Detect which cell encompasses the target text, then output its (x, y) center coordinate. 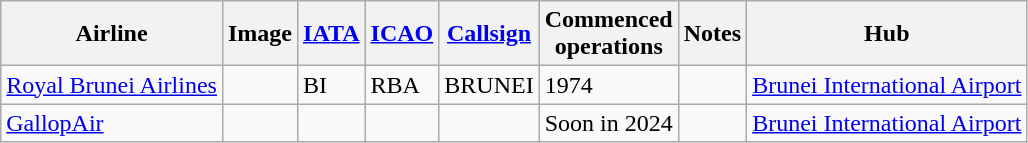
Callsign (489, 34)
Commencedoperations (608, 34)
1974 (608, 85)
Hub (887, 34)
GallopAir (112, 123)
Royal Brunei Airlines (112, 85)
Soon in 2024 (608, 123)
IATA (332, 34)
ICAO (402, 34)
BI (332, 85)
BRUNEI (489, 85)
Notes (712, 34)
Airline (112, 34)
Image (260, 34)
RBA (402, 85)
